Identify which cell holds the provided text, then report its [x, y] central coordinate. 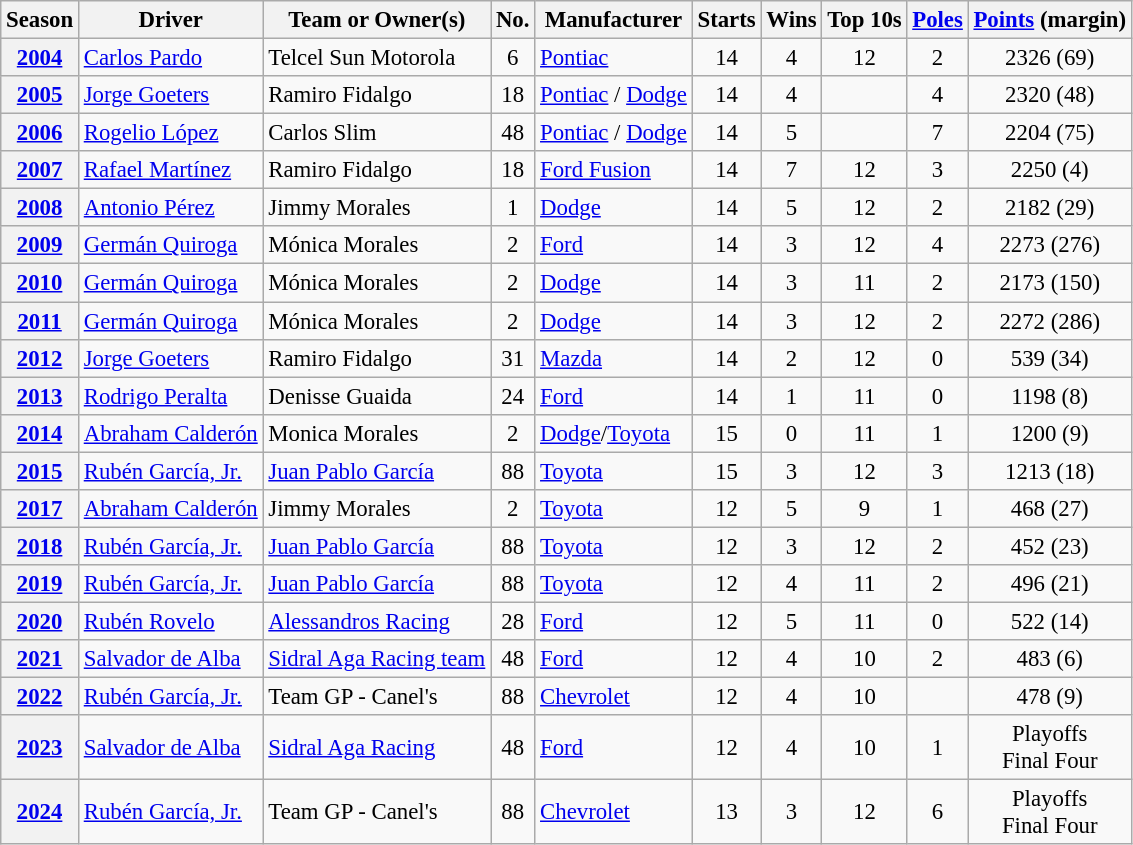
2008 [40, 208]
2273 (276) [1050, 245]
Monica Morales [377, 433]
2004 [40, 58]
Manufacturer [614, 20]
13 [726, 812]
Driver [170, 20]
2320 (48) [1050, 95]
468 (27) [1050, 509]
1198 (8) [1050, 396]
Rafael Martínez [170, 170]
2272 (286) [1050, 321]
1200 (9) [1050, 433]
2023 [40, 748]
2022 [40, 697]
478 (9) [1050, 697]
Antonio Pérez [170, 208]
24 [513, 396]
2326 (69) [1050, 58]
Carlos Pardo [170, 58]
2020 [40, 621]
2014 [40, 433]
539 (34) [1050, 358]
Alessandros Racing [377, 621]
Sidral Aga Racing team [377, 659]
2204 (75) [1050, 133]
496 (21) [1050, 584]
2007 [40, 170]
Poles [938, 20]
9 [864, 509]
2013 [40, 396]
2182 (29) [1050, 208]
2010 [40, 283]
Starts [726, 20]
2021 [40, 659]
Rogelio López [170, 133]
483 (6) [1050, 659]
452 (23) [1050, 546]
2009 [40, 245]
Mazda [614, 358]
2250 (4) [1050, 170]
Dodge/Toyota [614, 433]
Season [40, 20]
Team or Owner(s) [377, 20]
2024 [40, 812]
2173 (150) [1050, 283]
Top 10s [864, 20]
2005 [40, 95]
1213 (18) [1050, 471]
Points (margin) [1050, 20]
2015 [40, 471]
Sidral Aga Racing [377, 748]
Rodrigo Peralta [170, 396]
Ford Fusion [614, 170]
No. [513, 20]
2006 [40, 133]
Rubén Rovelo [170, 621]
Carlos Slim [377, 133]
Wins [792, 20]
Pontiac [614, 58]
522 (14) [1050, 621]
2012 [40, 358]
Denisse Guaida [377, 396]
31 [513, 358]
28 [513, 621]
Telcel Sun Motorola [377, 58]
2017 [40, 509]
2019 [40, 584]
2011 [40, 321]
2018 [40, 546]
